Pinpoint the cell where the given text exists, returning its [x, y] midpoint coordinate. 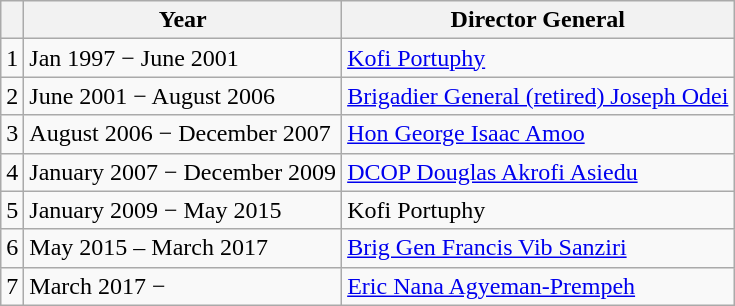
Brigadier General (retired) Joseph Odei [538, 96]
Brig Gen Francis Vib Sanziri [538, 248]
March 2017 − [183, 286]
1 [12, 58]
7 [12, 286]
Hon George Isaac Amoo [538, 134]
August 2006 − December 2007 [183, 134]
January 2007 − December 2009 [183, 172]
Year [183, 20]
Eric Nana Agyeman-Prempeh [538, 286]
5 [12, 210]
6 [12, 248]
3 [12, 134]
Director General [538, 20]
June 2001 − August 2006 [183, 96]
Jan 1997 − June 2001 [183, 58]
4 [12, 172]
DCOP Douglas Akrofi Asiedu [538, 172]
May 2015 – March 2017 [183, 248]
2 [12, 96]
January 2009 − May 2015 [183, 210]
